Return the [X, Y] coordinate for the center point of the cell that contains the specified text.  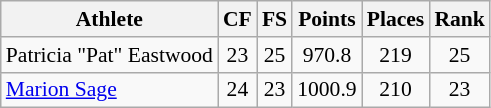
Places [396, 19]
Points [326, 19]
Athlete [110, 19]
24 [238, 90]
Patricia "Pat" Eastwood [110, 55]
CF [238, 19]
970.8 [326, 55]
Marion Sage [110, 90]
210 [396, 90]
219 [396, 55]
1000.9 [326, 90]
Rank [460, 19]
FS [274, 19]
